Provide the (X, Y) coordinate of the cell's center where the given text is located.  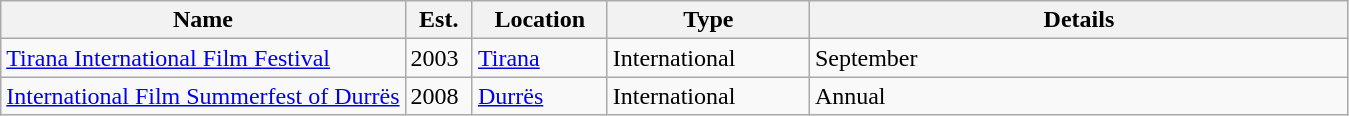
September (1078, 58)
Est. (438, 20)
Annual (1078, 96)
Location (540, 20)
Durrës (540, 96)
Details (1078, 20)
Type (708, 20)
Tirana (540, 58)
Tirana International Film Festival (203, 58)
2008 (438, 96)
2003 (438, 58)
International Film Summerfest of Durrës (203, 96)
Name (203, 20)
